Detect which cell encompasses the target text, then output its [x, y] center coordinate. 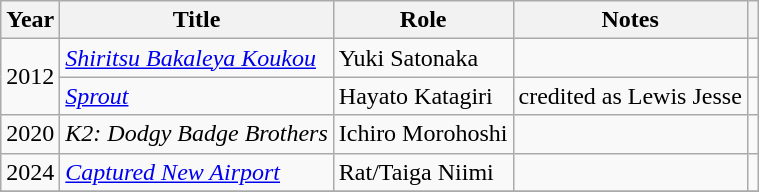
K2: Dodgy Badge Brothers [196, 134]
Title [196, 20]
Notes [630, 20]
Hayato Katagiri [423, 96]
2012 [30, 77]
Ichiro Morohoshi [423, 134]
Role [423, 20]
Year [30, 20]
2020 [30, 134]
Sprout [196, 96]
2024 [30, 172]
Shiritsu Bakaleya Koukou [196, 58]
Yuki Satonaka [423, 58]
Rat/Taiga Niimi [423, 172]
Captured New Airport [196, 172]
credited as Lewis Jesse [630, 96]
